Output the (x, y) coordinate of the center of the cell containing the given text.  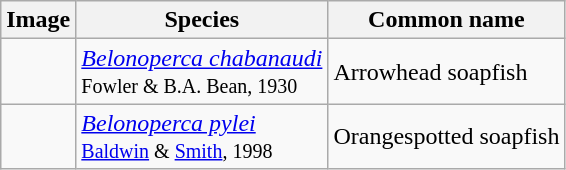
Image (38, 20)
Species (202, 20)
Belonoperca pyleiBaldwin & Smith, 1998 (202, 136)
Orangespotted soapfish (446, 136)
Belonoperca chabanaudiFowler & B.A. Bean, 1930 (202, 72)
Arrowhead soapfish (446, 72)
Common name (446, 20)
